Return the (x, y) coordinate for the center point of the cell that contains the specified text.  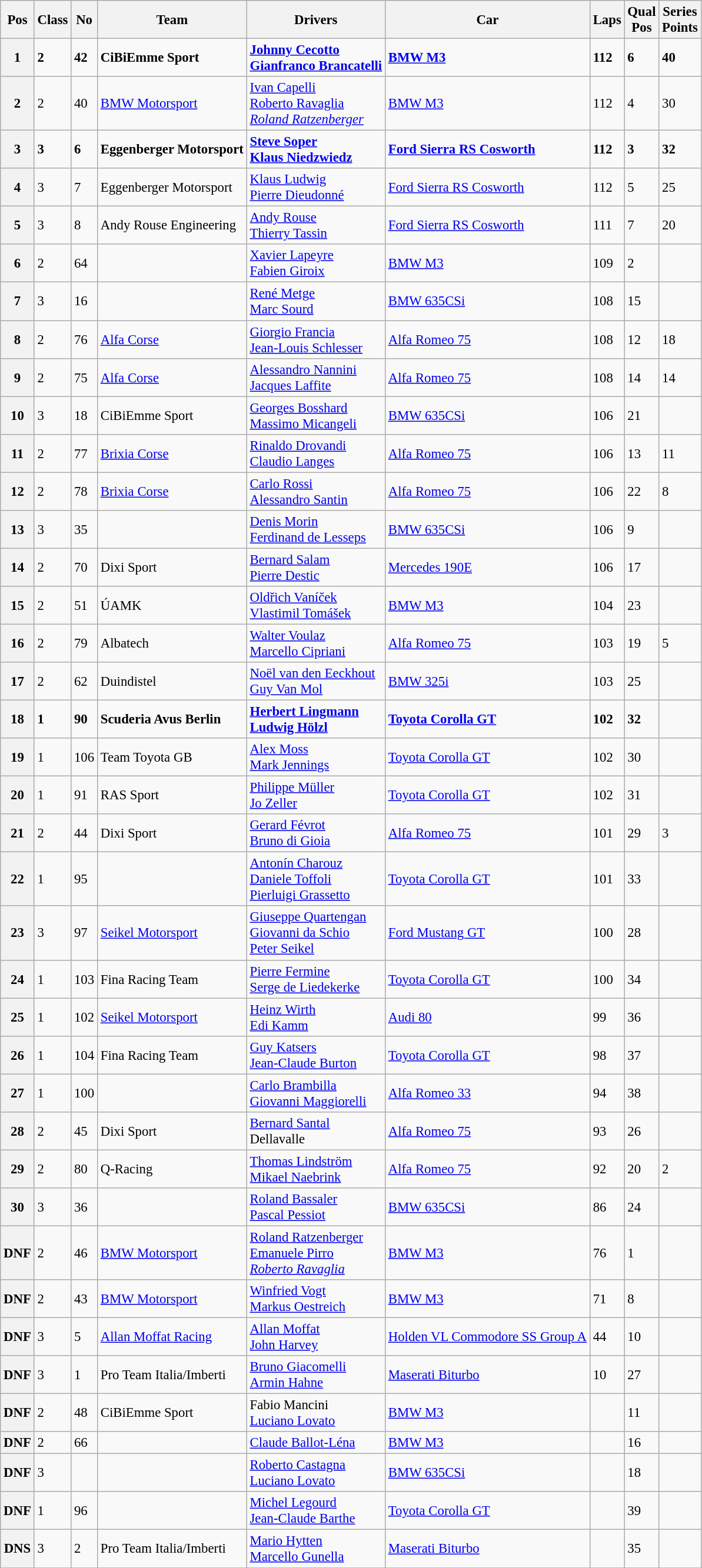
Guy Katsers Jean-Claude Burton (315, 1055)
90 (85, 720)
111 (607, 226)
80 (85, 1169)
70 (85, 567)
43 (85, 1299)
75 (85, 378)
Car (487, 20)
99 (607, 1017)
33 (641, 879)
Carlo Rossi Alessandro Santin (315, 492)
Georges Bosshard Massimo Micangeli (315, 415)
91 (85, 795)
96 (85, 1510)
Noël van den Eeckhout Guy Van Mol (315, 681)
SeriesPoints (680, 20)
RAS Sport (172, 795)
Xavier Lapeyre Fabien Giroix (315, 263)
Denis Morin Ferdinand de Lesseps (315, 529)
98 (607, 1055)
Claude Ballot-Léna (315, 1443)
77 (85, 453)
Fabio Mancini Luciano Lovato (315, 1413)
Alex Moss Mark Jennings (315, 758)
Allan Moffat Racing (172, 1337)
Andy Rouse Engineering (172, 226)
79 (85, 643)
39 (641, 1510)
Heinz Wirth Edi Kamm (315, 1017)
Laps (607, 20)
Giorgio Francia Jean-Louis Schlesser (315, 340)
Bernard Santal Dellavalle (315, 1132)
BMW 325i (487, 681)
31 (641, 795)
48 (85, 1413)
42 (85, 58)
Roland Bassaler Pascal Pessiot (315, 1207)
Ford Mustang GT (487, 933)
78 (85, 492)
Duindistel (172, 681)
51 (85, 606)
Philippe Müller Jo Zeller (315, 795)
38 (641, 1093)
46 (85, 1253)
Albatech (172, 643)
Class (53, 20)
71 (607, 1299)
Bruno Giacomelli Armin Hahne (315, 1375)
94 (607, 1093)
Thomas Lindström Mikael Naebrink (315, 1169)
Giuseppe Quartengan Giovanni da Schio Peter Seikel (315, 933)
Pierre Fermine Serge de Liedekerke (315, 979)
QualPos (641, 20)
Steve Soper Klaus Niedzwiedz (315, 149)
62 (85, 681)
Bernard Salam Pierre Destic (315, 567)
45 (85, 1132)
Walter Voulaz Marcello Cipriani (315, 643)
Mario Hytten Marcello Gunella (315, 1549)
97 (85, 933)
Pos (18, 20)
Roberto Castagna Luciano Lovato (315, 1473)
Johnny Cecotto Gianfranco Brancatelli (315, 58)
Antonín Charouz Daniele Toffoli Pierluigi Grassetto (315, 879)
Alfa Romeo 33 (487, 1093)
Mercedes 190E (487, 567)
DNS (18, 1549)
Rinaldo Drovandi Claudio Langes (315, 453)
Team (172, 20)
No (85, 20)
Michel Legourd Jean-Claude Barthe (315, 1510)
Ivan Capelli Roberto Ravaglia Roland Ratzenberger (315, 104)
Allan Moffat John Harvey (315, 1337)
Team Toyota GB (172, 758)
Carlo Brambilla Giovanni Maggiorelli (315, 1093)
66 (85, 1443)
Herbert Lingmann Ludwig Hölzl (315, 720)
93 (607, 1132)
Klaus Ludwig Pierre Dieudonné (315, 187)
86 (607, 1207)
Winfried Vogt Markus Oestreich (315, 1299)
37 (641, 1055)
Holden VL Commodore SS Group A (487, 1337)
95 (85, 879)
92 (607, 1169)
64 (85, 263)
Oldřich Vaníček Vlastimil Tomášek (315, 606)
Drivers (315, 20)
Roland Ratzenberger Emanuele Pirro Roberto Ravaglia (315, 1253)
Audi 80 (487, 1017)
Q-Racing (172, 1169)
Gerard Févrot Bruno di Gioia (315, 833)
34 (641, 979)
Andy Rouse Thierry Tassin (315, 226)
ÚAMK (172, 606)
René Metge Marc Sourd (315, 301)
109 (607, 263)
Scuderia Avus Berlin (172, 720)
Alessandro Nannini Jacques Laffite (315, 378)
